Return (X, Y) of the center of cell containing provided text 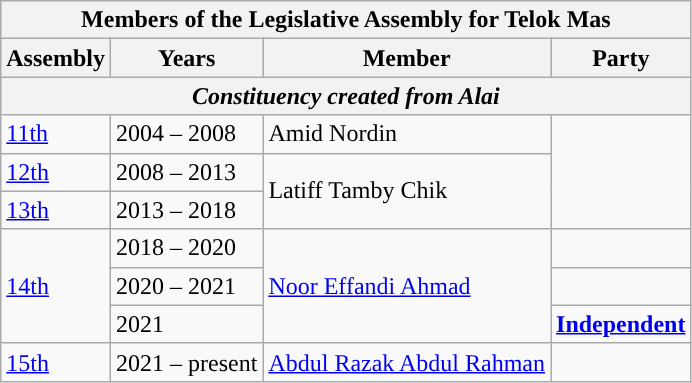
2018 – 2020 (186, 248)
14th (56, 286)
Member (407, 58)
13th (56, 210)
Members of the Legislative Assembly for Telok Mas (346, 20)
12th (56, 172)
Latiff Tamby Chik (407, 191)
Constituency created from Alai (346, 96)
Abdul Razak Abdul Rahman (407, 362)
2021 – present (186, 362)
Amid Nordin (407, 134)
Noor Effandi Ahmad (407, 286)
Independent (621, 324)
2008 – 2013 (186, 172)
2021 (186, 324)
Party (621, 58)
Assembly (56, 58)
Years (186, 58)
11th (56, 134)
15th (56, 362)
2020 – 2021 (186, 286)
2013 – 2018 (186, 210)
2004 – 2008 (186, 134)
